Return the (X, Y) coordinate for the center point of the cell that contains the specified text.  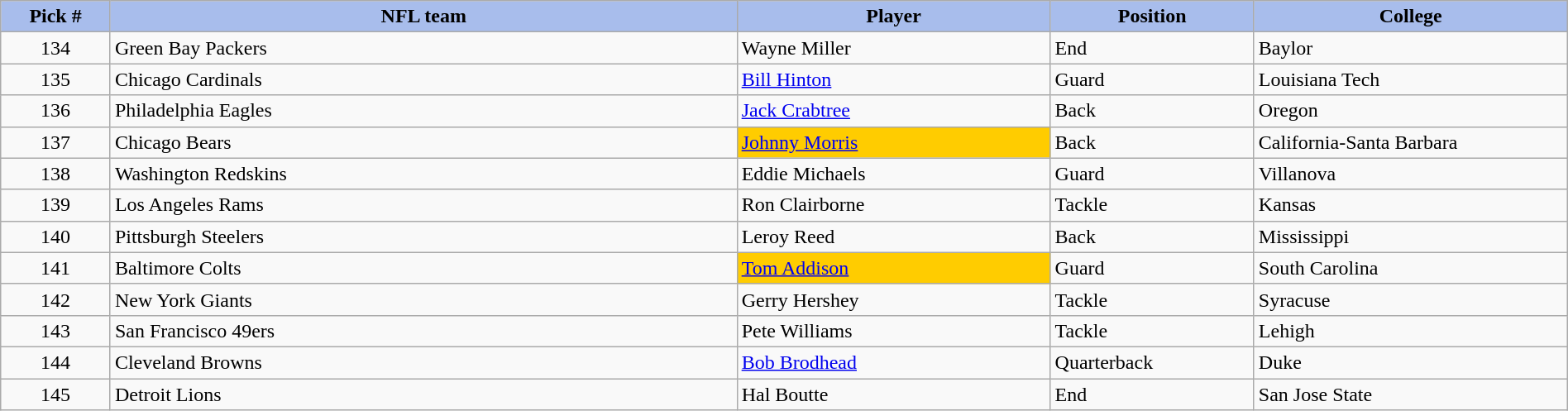
Quarterback (1152, 362)
San Jose State (1411, 394)
Los Angeles Rams (423, 205)
143 (56, 331)
San Francisco 49ers (423, 331)
Syracuse (1411, 299)
Duke (1411, 362)
Jack Crabtree (893, 111)
Washington Redskins (423, 174)
Pete Williams (893, 331)
141 (56, 268)
California-Santa Barbara (1411, 142)
Kansas (1411, 205)
Oregon (1411, 111)
South Carolina (1411, 268)
Ron Clairborne (893, 205)
138 (56, 174)
Player (893, 17)
142 (56, 299)
134 (56, 48)
Cleveland Browns (423, 362)
Johnny Morris (893, 142)
Detroit Lions (423, 394)
Chicago Cardinals (423, 79)
Hal Boutte (893, 394)
Lehigh (1411, 331)
136 (56, 111)
Eddie Michaels (893, 174)
Bob Brodhead (893, 362)
New York Giants (423, 299)
Villanova (1411, 174)
Bill Hinton (893, 79)
Chicago Bears (423, 142)
137 (56, 142)
Leroy Reed (893, 237)
Baltimore Colts (423, 268)
144 (56, 362)
Philadelphia Eagles (423, 111)
Louisiana Tech (1411, 79)
College (1411, 17)
Green Bay Packers (423, 48)
139 (56, 205)
Wayne Miller (893, 48)
Gerry Hershey (893, 299)
Baylor (1411, 48)
Mississippi (1411, 237)
Tom Addison (893, 268)
145 (56, 394)
Position (1152, 17)
Pick # (56, 17)
NFL team (423, 17)
135 (56, 79)
140 (56, 237)
Pittsburgh Steelers (423, 237)
